Provide the (x, y) coordinate of the cell's center where the given text is located.  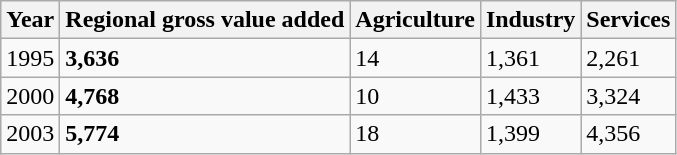
14 (416, 58)
1,399 (530, 134)
2003 (30, 134)
3,636 (205, 58)
3,324 (628, 96)
1,433 (530, 96)
Year (30, 20)
Regional gross value added (205, 20)
Industry (530, 20)
5,774 (205, 134)
2000 (30, 96)
Services (628, 20)
Agriculture (416, 20)
4,356 (628, 134)
1,361 (530, 58)
18 (416, 134)
4,768 (205, 96)
2,261 (628, 58)
1995 (30, 58)
10 (416, 96)
